Search for the cell housing the specified text and yield its (x, y) center coordinate. 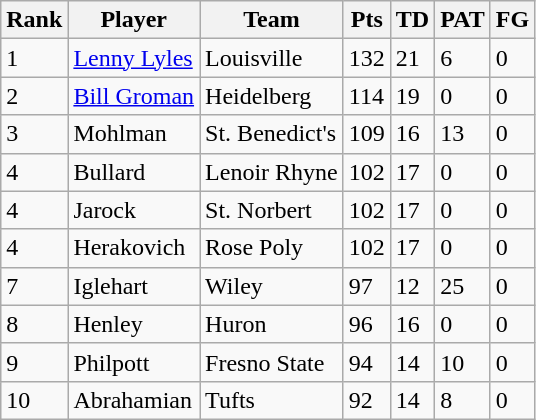
96 (366, 324)
19 (412, 96)
Bullard (134, 172)
Henley (134, 324)
Fresno State (272, 362)
Tufts (272, 400)
Herakovich (134, 248)
St. Norbert (272, 210)
Louisville (272, 58)
3 (34, 134)
94 (366, 362)
92 (366, 400)
25 (463, 286)
2 (34, 96)
TD (412, 20)
Iglehart (134, 286)
Lenoir Rhyne (272, 172)
Rose Poly (272, 248)
Team (272, 20)
97 (366, 286)
Jarock (134, 210)
12 (412, 286)
9 (34, 362)
132 (366, 58)
Heidelberg (272, 96)
PAT (463, 20)
109 (366, 134)
Lenny Lyles (134, 58)
Abrahamian (134, 400)
Wiley (272, 286)
Rank (34, 20)
Huron (272, 324)
Player (134, 20)
St. Benedict's (272, 134)
6 (463, 58)
Philpott (134, 362)
7 (34, 286)
1 (34, 58)
Mohlman (134, 134)
114 (366, 96)
Bill Groman (134, 96)
FG (512, 20)
13 (463, 134)
21 (412, 58)
Pts (366, 20)
